Output the (x, y) coordinate of the center of the cell containing the given text.  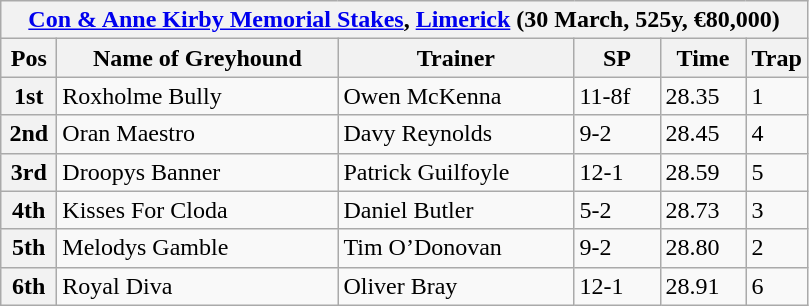
Daniel Butler (456, 210)
Royal Diva (198, 286)
28.91 (703, 286)
Trainer (456, 58)
3rd (29, 172)
Patrick Guilfoyle (456, 172)
Name of Greyhound (198, 58)
28.59 (703, 172)
SP (617, 58)
Tim O’Donovan (456, 248)
Davy Reynolds (456, 134)
3 (776, 210)
28.80 (703, 248)
Droopys Banner (198, 172)
Roxholme Bully (198, 96)
11-8f (617, 96)
5th (29, 248)
5 (776, 172)
4th (29, 210)
Melodys Gamble (198, 248)
Con & Anne Kirby Memorial Stakes, Limerick (30 March, 525y, €80,000) (404, 20)
Oran Maestro (198, 134)
2 (776, 248)
28.45 (703, 134)
6th (29, 286)
6 (776, 286)
5-2 (617, 210)
Pos (29, 58)
Trap (776, 58)
Owen McKenna (456, 96)
Time (703, 58)
Kisses For Cloda (198, 210)
4 (776, 134)
28.73 (703, 210)
28.35 (703, 96)
1 (776, 96)
Oliver Bray (456, 286)
1st (29, 96)
2nd (29, 134)
